From the cell containing the given text, extract its center point as [X, Y] coordinate. 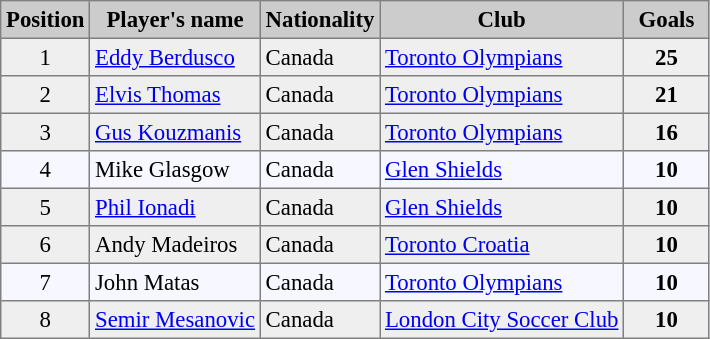
Gus Kouzmanis [176, 132]
16 [667, 132]
Player's name [176, 20]
London City Soccer Club [502, 320]
1 [46, 57]
Toronto Croatia [502, 245]
3 [46, 132]
Goals [667, 20]
7 [46, 282]
25 [667, 57]
8 [46, 320]
Position [46, 20]
Nationality [320, 20]
2 [46, 95]
6 [46, 245]
4 [46, 170]
5 [46, 207]
21 [667, 95]
Club [502, 20]
Semir Mesanovic [176, 320]
Mike Glasgow [176, 170]
Eddy Berdusco [176, 57]
John Matas [176, 282]
Andy Madeiros [176, 245]
Elvis Thomas [176, 95]
Phil Ionadi [176, 207]
